Pinpoint the cell where the given text exists, returning its (X, Y) midpoint coordinate. 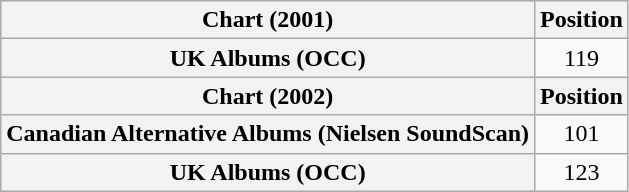
Canadian Alternative Albums (Nielsen SoundScan) (268, 134)
101 (582, 134)
Chart (2002) (268, 96)
119 (582, 58)
123 (582, 172)
Chart (2001) (268, 20)
